Pinpoint the cell where the given text exists, returning its [X, Y] midpoint coordinate. 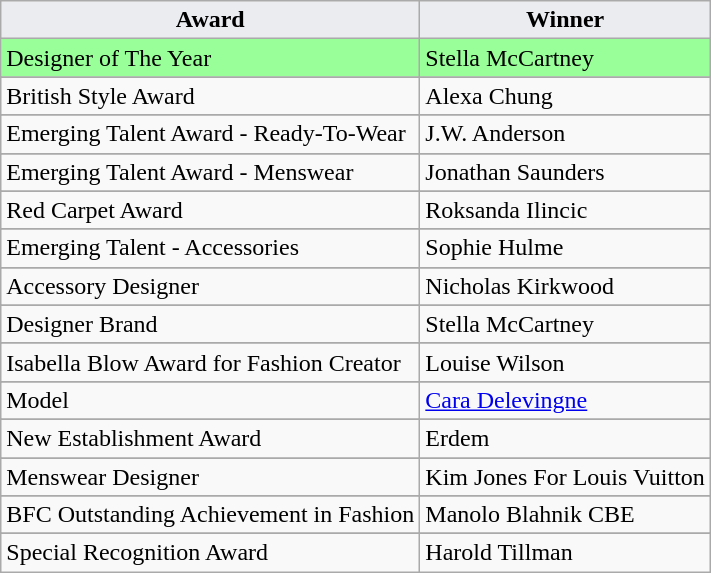
Designer of The Year [210, 58]
British Style Award [210, 96]
Special Recognition Award [210, 553]
Award [210, 20]
Red Carpet Award [210, 210]
Cara Delevingne [566, 400]
Roksanda Ilincic [566, 210]
Nicholas Kirkwood [566, 286]
J.W. Anderson [566, 134]
Alexa Chung [566, 96]
Emerging Talent - Accessories [210, 248]
Louise Wilson [566, 362]
Accessory Designer [210, 286]
Isabella Blow Award for Fashion Creator [210, 362]
Harold Tillman [566, 553]
Model [210, 400]
Erdem [566, 438]
BFC Outstanding Achievement in Fashion [210, 515]
Emerging Talent Award - Menswear [210, 172]
Manolo Blahnik CBE [566, 515]
Kim Jones For Louis Vuitton [566, 477]
Sophie Hulme [566, 248]
Menswear Designer [210, 477]
Emerging Talent Award - Ready-To-Wear [210, 134]
New Establishment Award [210, 438]
Winner [566, 20]
Jonathan Saunders [566, 172]
Designer Brand [210, 324]
